Find where the given text appears and provide that cell's center as [X, Y] coordinate. 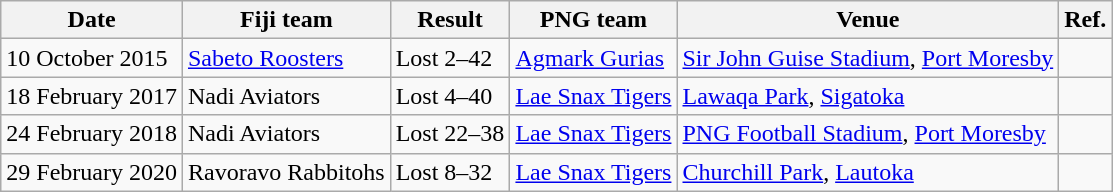
Fiji team [286, 20]
Ravoravo Rabbitohs [286, 172]
29 February 2020 [92, 172]
Lost 8–32 [450, 172]
Lost 22–38 [450, 134]
Lawaqa Park, Sigatoka [868, 96]
Agmark Gurias [594, 58]
24 February 2018 [92, 134]
Churchill Park, Lautoka [868, 172]
Lost 2–42 [450, 58]
Ref. [1086, 20]
Venue [868, 20]
10 October 2015 [92, 58]
PNG Football Stadium, Port Moresby [868, 134]
Sabeto Roosters [286, 58]
Lost 4–40 [450, 96]
PNG team [594, 20]
18 February 2017 [92, 96]
Date [92, 20]
Sir John Guise Stadium, Port Moresby [868, 58]
Result [450, 20]
